Scan for the cell matching the given text and deliver its [x, y] coordinate at center. 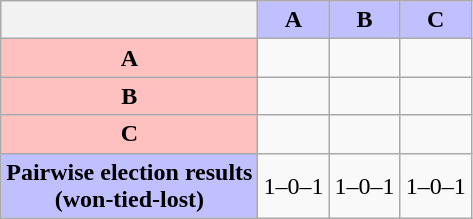
Pairwise election results(won-tied-lost) [130, 186]
